Find where the given text appears and provide that cell's center as [x, y] coordinate. 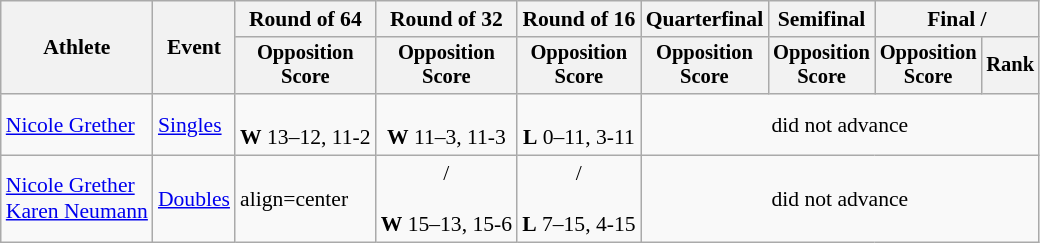
align=center [306, 200]
Athlete [77, 48]
Quarterfinal [705, 19]
/L 7–15, 4-15 [578, 200]
Singles [194, 124]
Nicole Grether [77, 124]
Nicole Grether Karen Neumann [77, 200]
Rank [1010, 66]
Round of 32 [446, 19]
Semifinal [822, 19]
L 0–11, 3-11 [578, 124]
Doubles [194, 200]
Final / [957, 19]
Event [194, 48]
W 11–3, 11-3 [446, 124]
W 13–12, 11-2 [306, 124]
Round of 16 [578, 19]
/W 15–13, 15-6 [446, 200]
Round of 64 [306, 19]
